Pinpoint the cell where the given text exists, returning its [X, Y] midpoint coordinate. 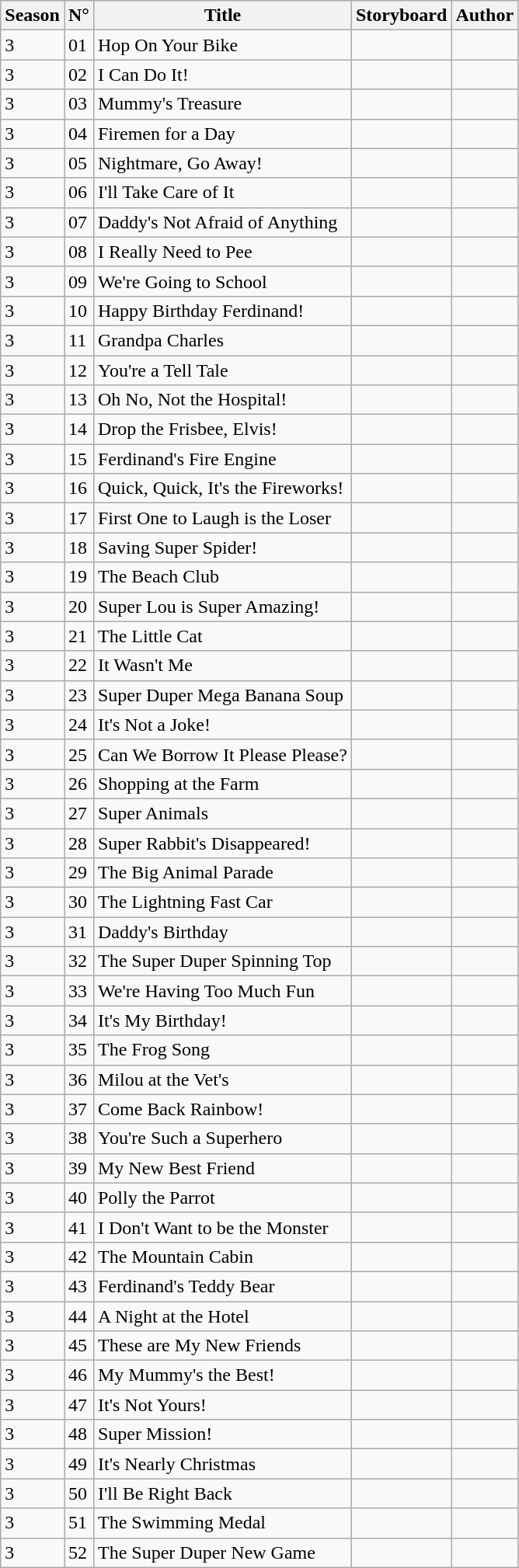
31 [78, 932]
Come Back Rainbow! [222, 1109]
03 [78, 104]
04 [78, 134]
46 [78, 1375]
47 [78, 1405]
08 [78, 252]
Hop On Your Bike [222, 45]
28 [78, 843]
Nightmare, Go Away! [222, 163]
It's Nearly Christmas [222, 1464]
37 [78, 1109]
25 [78, 754]
Oh No, Not the Hospital! [222, 400]
Author [485, 16]
The Little Cat [222, 636]
23 [78, 695]
38 [78, 1139]
35 [78, 1050]
17 [78, 518]
50 [78, 1493]
The Beach Club [222, 577]
Super Lou is Super Amazing! [222, 607]
Super Duper Mega Banana Soup [222, 695]
Firemen for a Day [222, 134]
09 [78, 281]
42 [78, 1257]
30 [78, 902]
14 [78, 429]
The Super Duper Spinning Top [222, 961]
A Night at the Hotel [222, 1316]
49 [78, 1464]
The Big Animal Parade [222, 873]
07 [78, 222]
22 [78, 666]
I Can Do It! [222, 75]
01 [78, 45]
Storyboard [401, 16]
Super Mission! [222, 1434]
40 [78, 1198]
13 [78, 400]
27 [78, 813]
51 [78, 1523]
You're a Tell Tale [222, 370]
24 [78, 725]
52 [78, 1552]
It Wasn't Me [222, 666]
Drop the Frisbee, Elvis! [222, 429]
36 [78, 1080]
48 [78, 1434]
Polly the Parrot [222, 1198]
We're Going to School [222, 281]
16 [78, 488]
Super Rabbit's Disappeared! [222, 843]
My New Best Friend [222, 1168]
It's My Birthday! [222, 1020]
Title [222, 16]
Milou at the Vet's [222, 1080]
02 [78, 75]
N° [78, 16]
39 [78, 1168]
It's Not Yours! [222, 1405]
05 [78, 163]
I Don't Want to be the Monster [222, 1227]
Saving Super Spider! [222, 548]
It's Not a Joke! [222, 725]
06 [78, 193]
The Frog Song [222, 1050]
The Swimming Medal [222, 1523]
Daddy's Birthday [222, 932]
Mummy's Treasure [222, 104]
29 [78, 873]
We're Having Too Much Fun [222, 991]
32 [78, 961]
I'll Take Care of It [222, 193]
15 [78, 459]
Season [33, 16]
You're Such a Superhero [222, 1139]
10 [78, 311]
Super Animals [222, 813]
34 [78, 1020]
First One to Laugh is the Loser [222, 518]
19 [78, 577]
41 [78, 1227]
Ferdinand's Fire Engine [222, 459]
43 [78, 1286]
20 [78, 607]
Grandpa Charles [222, 340]
I'll Be Right Back [222, 1493]
Ferdinand's Teddy Bear [222, 1286]
My Mummy's the Best! [222, 1375]
12 [78, 370]
Daddy's Not Afraid of Anything [222, 222]
Quick, Quick, It's the Fireworks! [222, 488]
45 [78, 1346]
Shopping at the Farm [222, 784]
33 [78, 991]
44 [78, 1316]
Can We Borrow It Please Please? [222, 754]
These are My New Friends [222, 1346]
21 [78, 636]
The Super Duper New Game [222, 1552]
The Mountain Cabin [222, 1257]
26 [78, 784]
I Really Need to Pee [222, 252]
18 [78, 548]
The Lightning Fast Car [222, 902]
Happy Birthday Ferdinand! [222, 311]
11 [78, 340]
